From the cell containing the given text, extract its center point as [x, y] coordinate. 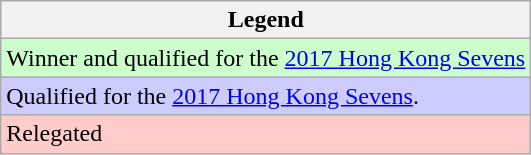
Relegated [266, 134]
Qualified for the 2017 Hong Kong Sevens. [266, 96]
Legend [266, 20]
Winner and qualified for the 2017 Hong Kong Sevens [266, 58]
